From the cell containing the given text, extract its center point as (X, Y) coordinate. 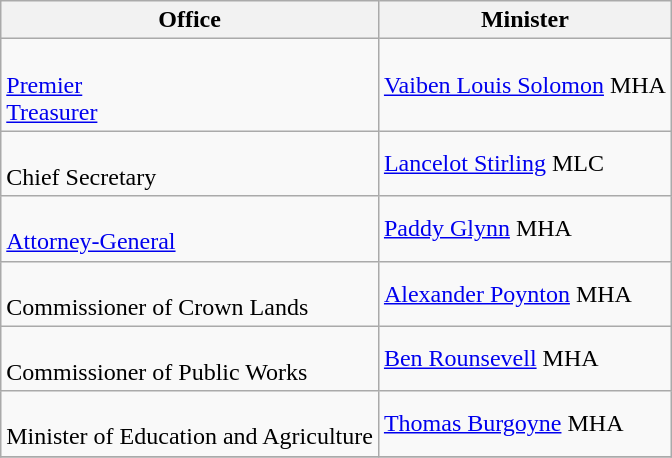
Chief Secretary (190, 164)
Office (190, 20)
Premier Treasurer (190, 85)
Alexander Poynton MHA (524, 294)
Thomas Burgoyne MHA (524, 424)
Commissioner of Crown Lands (190, 294)
Minister of Education and Agriculture (190, 424)
Lancelot Stirling MLC (524, 164)
Vaiben Louis Solomon MHA (524, 85)
Attorney-General (190, 228)
Commissioner of Public Works (190, 358)
Paddy Glynn MHA (524, 228)
Ben Rounsevell MHA (524, 358)
Minister (524, 20)
